Provide the [x, y] coordinate of the cell's center where the given text is located.  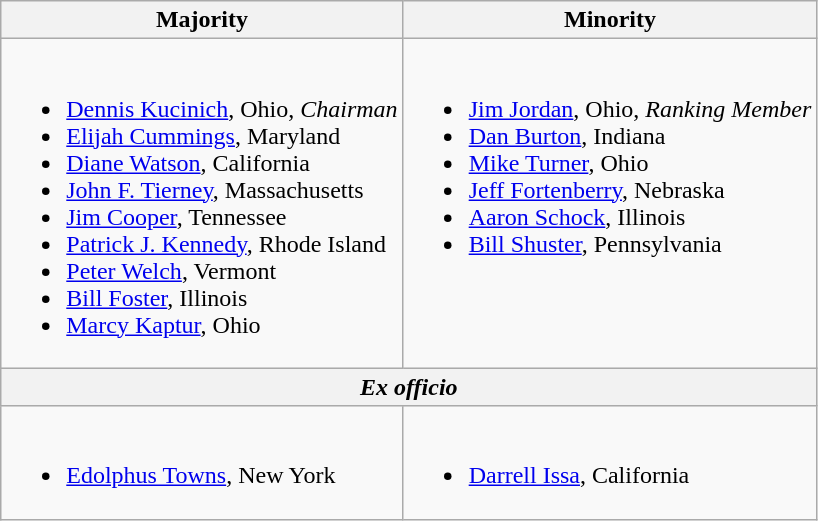
Darrell Issa, California [610, 462]
Ex officio [409, 387]
Minority [610, 20]
Jim Jordan, Ohio, Ranking MemberDan Burton, IndianaMike Turner, OhioJeff Fortenberry, NebraskaAaron Schock, IllinoisBill Shuster, Pennsylvania [610, 204]
Majority [202, 20]
Edolphus Towns, New York [202, 462]
